Return the [X, Y] coordinate for the center point of the cell that contains the specified text.  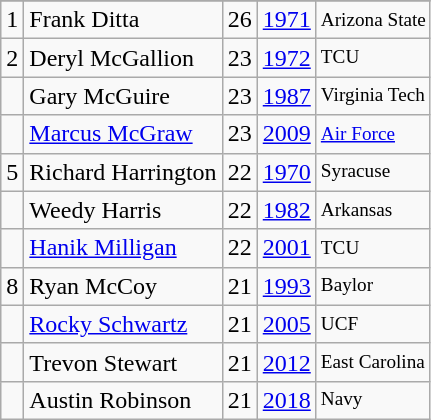
Rocky Schwartz [123, 324]
Austin Robinson [123, 400]
2 [12, 58]
1993 [286, 286]
1987 [286, 96]
Frank Ditta [123, 20]
2005 [286, 324]
1971 [286, 20]
Hanik Milligan [123, 248]
Air Force [373, 134]
Baylor [373, 286]
1982 [286, 210]
Virginia Tech [373, 96]
1970 [286, 172]
1972 [286, 58]
Arizona State [373, 20]
26 [240, 20]
2009 [286, 134]
2012 [286, 362]
UCF [373, 324]
Ryan McCoy [123, 286]
Deryl McGallion [123, 58]
8 [12, 286]
1 [12, 20]
Trevon Stewart [123, 362]
Marcus McGraw [123, 134]
Gary McGuire [123, 96]
Navy [373, 400]
East Carolina [373, 362]
2001 [286, 248]
Weedy Harris [123, 210]
Richard Harrington [123, 172]
Syracuse [373, 172]
Arkansas [373, 210]
2018 [286, 400]
5 [12, 172]
